Locate the cell with the specified text and output its (x, y) center coordinate. 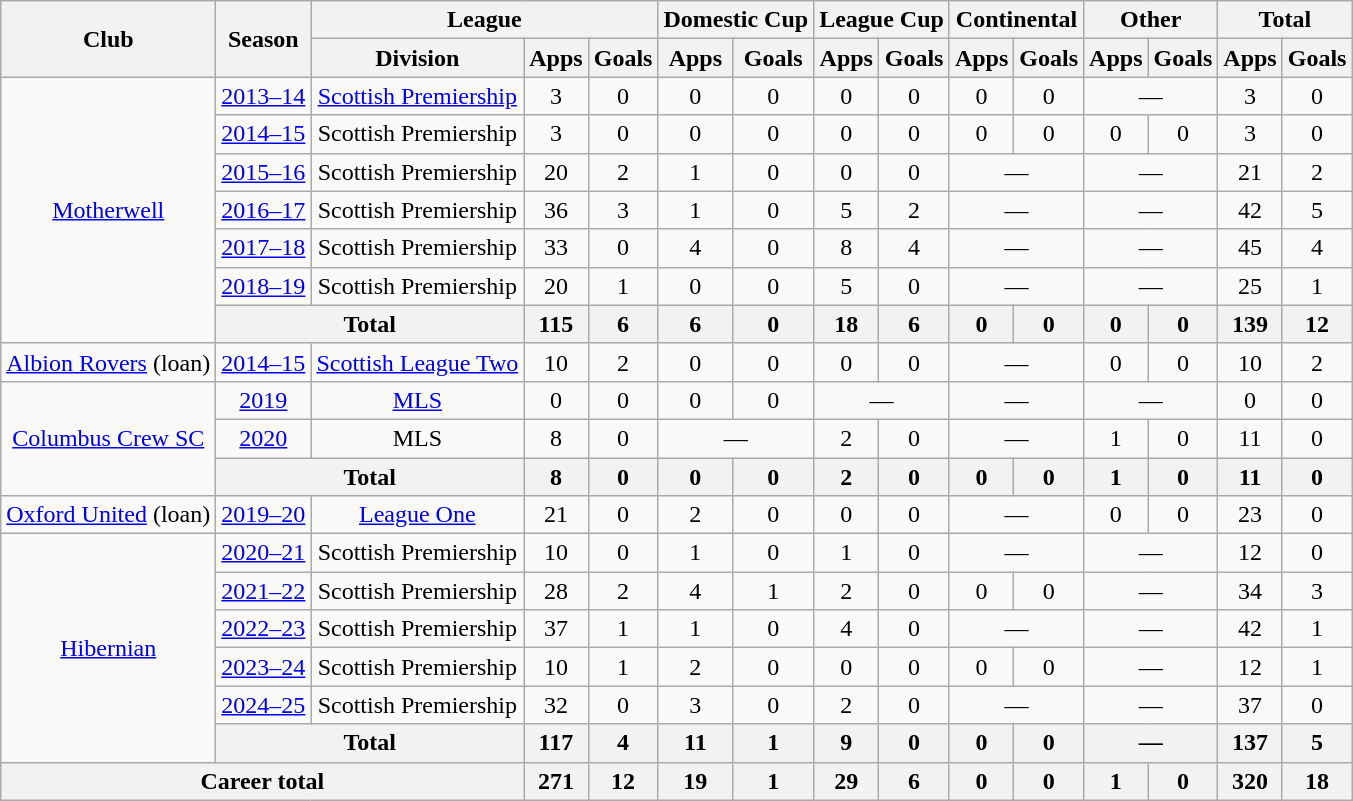
23 (1250, 515)
Scottish League Two (418, 362)
Domestic Cup (736, 20)
19 (696, 781)
Albion Rovers (loan) (108, 362)
2015–16 (264, 172)
2024–25 (264, 705)
2013–14 (264, 96)
33 (556, 248)
Division (418, 58)
2018–19 (264, 286)
Season (264, 39)
29 (846, 781)
2023–24 (264, 667)
271 (556, 781)
2019–20 (264, 515)
Motherwell (108, 210)
2016–17 (264, 210)
36 (556, 210)
9 (846, 743)
2020–21 (264, 553)
34 (1250, 591)
117 (556, 743)
Career total (262, 781)
2019 (264, 400)
League (484, 20)
25 (1250, 286)
Club (108, 39)
Continental (1016, 20)
Hibernian (108, 648)
137 (1250, 743)
139 (1250, 324)
Columbus Crew SC (108, 438)
115 (556, 324)
28 (556, 591)
Oxford United (loan) (108, 515)
Other (1151, 20)
32 (556, 705)
2022–23 (264, 629)
320 (1250, 781)
League One (418, 515)
League Cup (882, 20)
2017–18 (264, 248)
45 (1250, 248)
2021–22 (264, 591)
2020 (264, 438)
